Find where the given text appears and provide that cell's center as (x, y) coordinate. 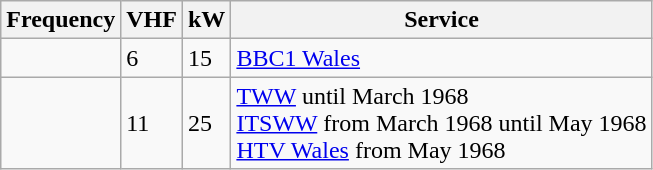
BBC1 Wales (442, 58)
Frequency (61, 20)
kW (206, 20)
Service (442, 20)
11 (152, 123)
VHF (152, 20)
6 (152, 58)
TWW until March 1968ITSWW from March 1968 until May 1968HTV Wales from May 1968 (442, 123)
15 (206, 58)
25 (206, 123)
